Provide the (x, y) coordinate of the cell's center where the given text is located.  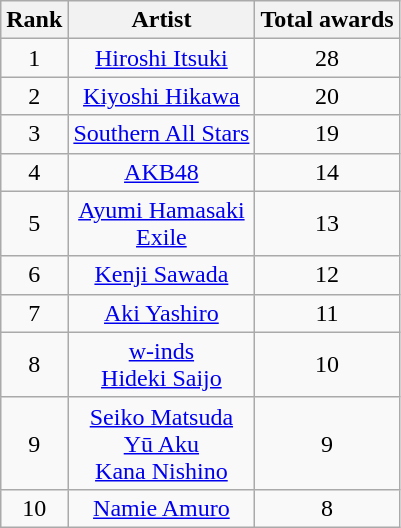
14 (327, 172)
1 (34, 58)
Kenji Sawada (162, 275)
Aki Yashiro (162, 313)
Hiroshi Itsuki (162, 58)
12 (327, 275)
13 (327, 224)
Southern All Stars (162, 134)
3 (34, 134)
Seiko MatsudaYū AkuKana Nishino (162, 443)
Rank (34, 20)
Kiyoshi Hikawa (162, 96)
Ayumi HamasakiExile (162, 224)
28 (327, 58)
7 (34, 313)
5 (34, 224)
AKB48 (162, 172)
11 (327, 313)
Namie Amuro (162, 508)
20 (327, 96)
2 (34, 96)
4 (34, 172)
Artist (162, 20)
19 (327, 134)
Total awards (327, 20)
6 (34, 275)
w-indsHideki Saijo (162, 364)
